Detect which cell encompasses the target text, then output its [x, y] center coordinate. 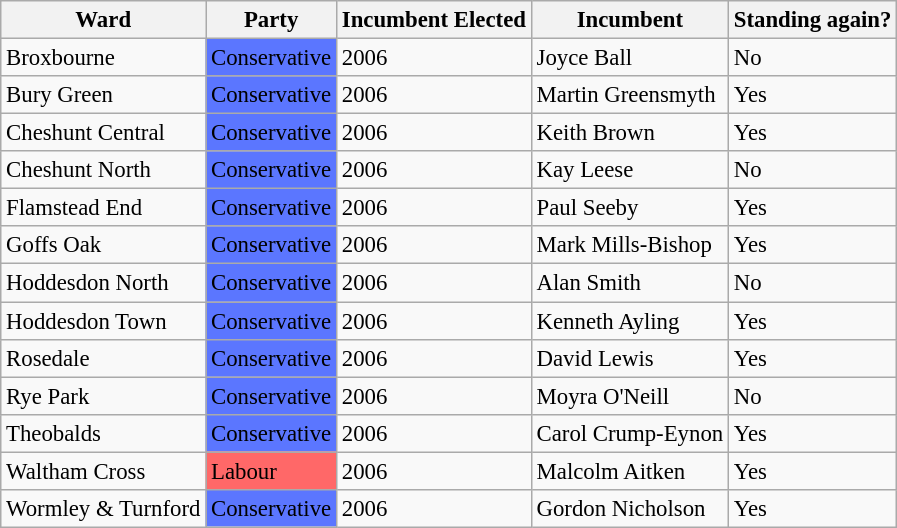
Flamstead End [104, 208]
Paul Seeby [630, 208]
Hoddesdon North [104, 283]
Ward [104, 20]
Goffs Oak [104, 245]
Mark Mills-Bishop [630, 245]
Kenneth Ayling [630, 321]
Hoddesdon Town [104, 321]
Rosedale [104, 358]
Cheshunt Central [104, 133]
Wormley & Turnford [104, 509]
Malcolm Aitken [630, 471]
Keith Brown [630, 133]
Martin Greensmyth [630, 95]
Party [272, 20]
Broxbourne [104, 58]
Incumbent Elected [434, 20]
Moyra O'Neill [630, 396]
Gordon Nicholson [630, 509]
Cheshunt North [104, 170]
Alan Smith [630, 283]
David Lewis [630, 358]
Incumbent [630, 20]
Theobalds [104, 433]
Kay Leese [630, 170]
Bury Green [104, 95]
Rye Park [104, 396]
Labour [272, 471]
Standing again? [812, 20]
Carol Crump-Eynon [630, 433]
Waltham Cross [104, 471]
Joyce Ball [630, 58]
